Locate the cell with the specified text and output its [X, Y] center coordinate. 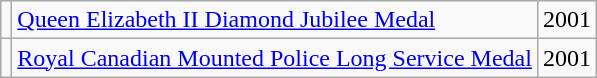
Royal Canadian Mounted Police Long Service Medal [275, 58]
Queen Elizabeth II Diamond Jubilee Medal [275, 20]
